Identify which cell holds the provided text, then report its (X, Y) central coordinate. 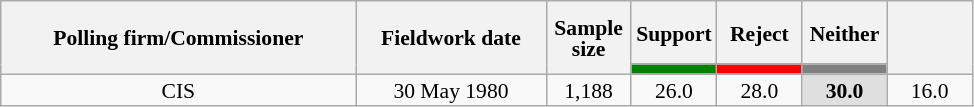
Neither (844, 32)
Fieldwork date (451, 38)
Support (674, 32)
Sample size (588, 38)
Reject (760, 32)
Polling firm/Commissioner (178, 38)
1,188 (588, 90)
26.0 (674, 90)
30.0 (844, 90)
16.0 (930, 90)
28.0 (760, 90)
CIS (178, 90)
30 May 1980 (451, 90)
